Output the (X, Y) coordinate of the center of the cell containing the given text.  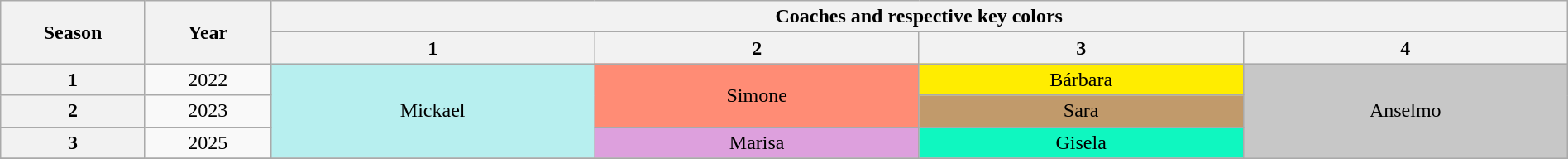
Year (208, 32)
Bárbara (1081, 79)
2022 (208, 79)
Coaches and respective key colors (919, 17)
Sara (1081, 111)
4 (1405, 48)
Marisa (757, 142)
Simone (757, 95)
2023 (208, 111)
2025 (208, 142)
Season (73, 32)
Gisela (1081, 142)
Mickael (433, 111)
Anselmo (1405, 111)
